Detect which cell encompasses the target text, then output its (X, Y) center coordinate. 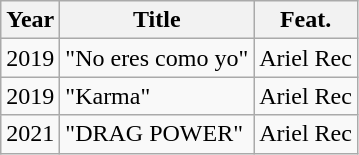
2021 (30, 134)
Year (30, 20)
Feat. (306, 20)
Title (157, 20)
"Karma" (157, 96)
"No eres como yo" (157, 58)
"DRAG POWER" (157, 134)
